Pinpoint the cell where the given text exists, returning its (X, Y) midpoint coordinate. 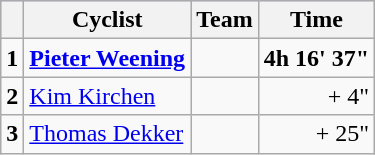
Team (225, 20)
Time (316, 20)
Pieter Weening (108, 58)
+ 4" (316, 96)
2 (12, 96)
+ 25" (316, 134)
3 (12, 134)
Thomas Dekker (108, 134)
Kim Kirchen (108, 96)
4h 16' 37" (316, 58)
1 (12, 58)
Cyclist (108, 20)
